Pinpoint the cell where the given text exists, returning its (x, y) midpoint coordinate. 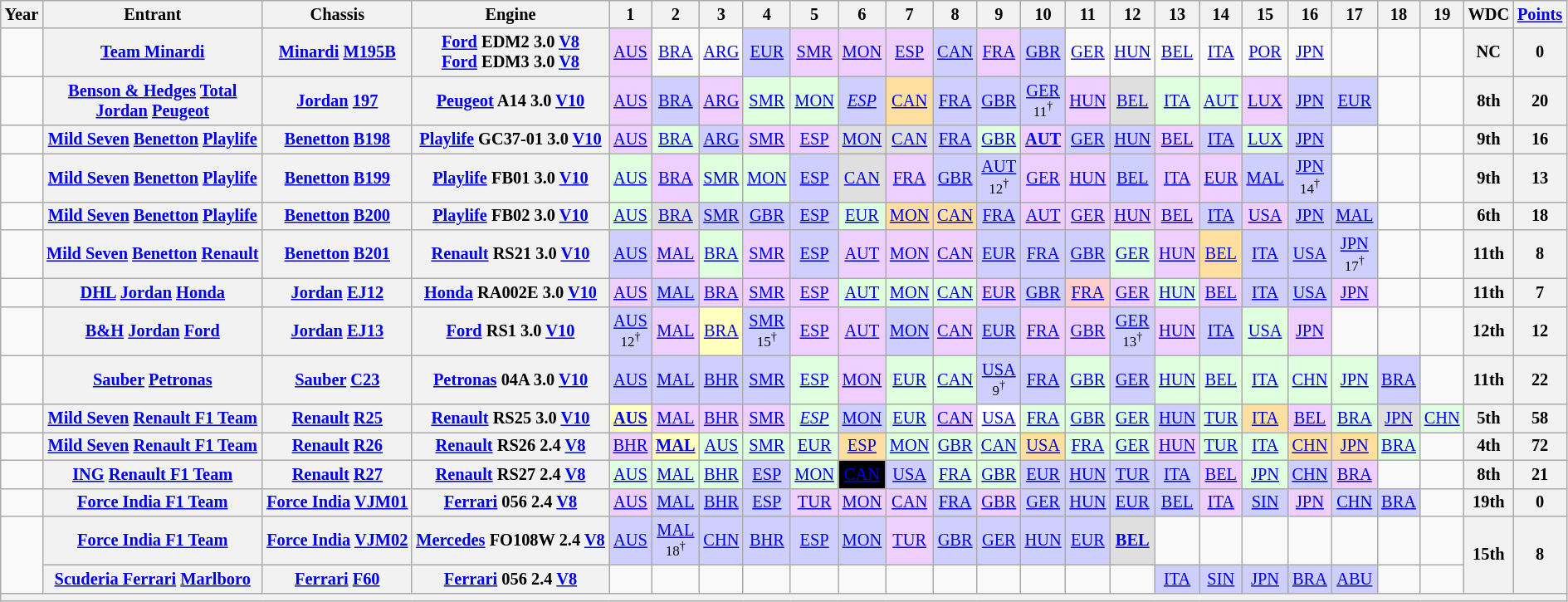
72 (1540, 447)
USA9† (999, 380)
Jordan 197 (337, 101)
NC (1489, 52)
Benetton B200 (337, 216)
19 (1443, 15)
9 (999, 15)
Renault RS27 2.4 V8 (510, 474)
12th (1489, 330)
6 (862, 15)
Renault RS26 2.4 V8 (510, 447)
GER11† (1043, 101)
22 (1540, 380)
Team Minardi (153, 52)
Force India VJM01 (337, 502)
AUS12† (631, 330)
Mild Seven Benetton Renault (153, 254)
Engine (510, 15)
Entrant (153, 15)
Benetton B198 (337, 139)
20 (1540, 101)
DHL Jordan Honda (153, 293)
Renault R27 (337, 474)
WDC (1489, 15)
B&H Jordan Ford (153, 330)
Jordan EJ12 (337, 293)
Ford EDM2 3.0 V8Ford EDM3 3.0 V8 (510, 52)
10 (1043, 15)
JPN14† (1310, 178)
Playlife FB01 3.0 V10 (510, 178)
POR (1265, 52)
4 (767, 15)
19th (1489, 502)
Benson & Hedges TotalJordan Peugeot (153, 101)
Chassis (337, 15)
Renault R26 (337, 447)
ABU (1355, 579)
3 (720, 15)
15 (1265, 15)
Sauber C23 (337, 380)
Benetton B199 (337, 178)
11 (1088, 15)
17 (1355, 15)
Peugeot A14 3.0 V10 (510, 101)
Minardi M195B (337, 52)
SMR15† (767, 330)
Force India VJM02 (337, 541)
Ford RS1 3.0 V10 (510, 330)
1 (631, 15)
Sauber Petronas (153, 380)
Mercedes FO108W 2.4 V8 (510, 541)
14 (1221, 15)
AUT12† (999, 178)
2 (676, 15)
Renault RS21 3.0 V10 (510, 254)
GER13† (1132, 330)
Petronas 04A 3.0 V10 (510, 380)
Scuderia Ferrari Marlboro (153, 579)
MAL18† (676, 541)
5th (1489, 418)
Ferrari F60 (337, 579)
Benetton B201 (337, 254)
5 (813, 15)
Jordan EJ13 (337, 330)
JPN17† (1355, 254)
Playlife GC37-01 3.0 V10 (510, 139)
15th (1489, 555)
Playlife FB02 3.0 V10 (510, 216)
58 (1540, 418)
Year (22, 15)
Renault RS25 3.0 V10 (510, 418)
ING Renault F1 Team (153, 474)
Honda RA002E 3.0 V10 (510, 293)
4th (1489, 447)
6th (1489, 216)
Points (1540, 15)
Renault R25 (337, 418)
21 (1540, 474)
